Pinpoint the cell where the given text exists, returning its [X, Y] midpoint coordinate. 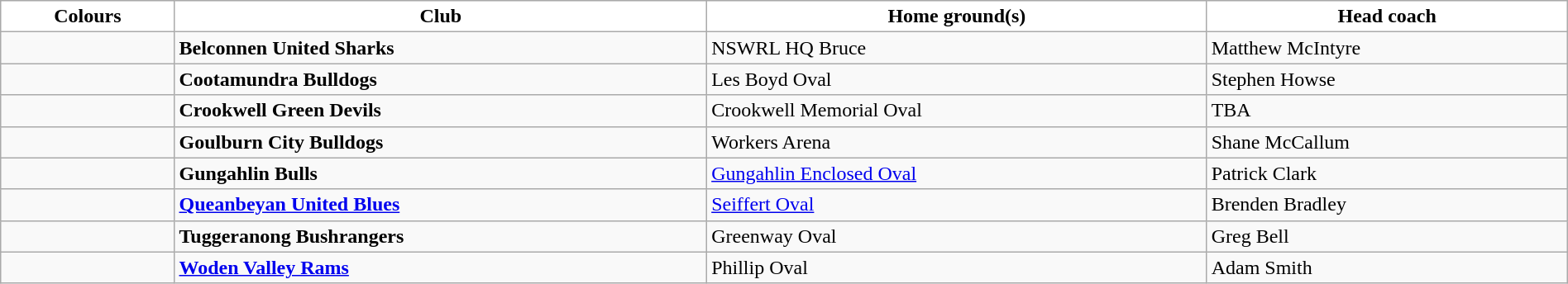
Belconnen United Sharks [441, 48]
Tuggeranong Bushrangers [441, 236]
Club [441, 17]
Seiffert Oval [957, 205]
Greenway Oval [957, 236]
Adam Smith [1387, 267]
Workers Arena [957, 142]
Greg Bell [1387, 236]
TBA [1387, 111]
Stephen Howse [1387, 79]
Gungahlin Enclosed Oval [957, 173]
Patrick Clark [1387, 173]
Queanbeyan United Blues [441, 205]
Shane McCallum [1387, 142]
Colours [88, 17]
NSWRL HQ Bruce [957, 48]
Gungahlin Bulls [441, 173]
Cootamundra Bulldogs [441, 79]
Crookwell Memorial Oval [957, 111]
Goulburn City Bulldogs [441, 142]
Head coach [1387, 17]
Les Boyd Oval [957, 79]
Phillip Oval [957, 267]
Home ground(s) [957, 17]
Matthew McIntyre [1387, 48]
Brenden Bradley [1387, 205]
Crookwell Green Devils [441, 111]
Woden Valley Rams [441, 267]
